Search for the cell housing the specified text and yield its (X, Y) center coordinate. 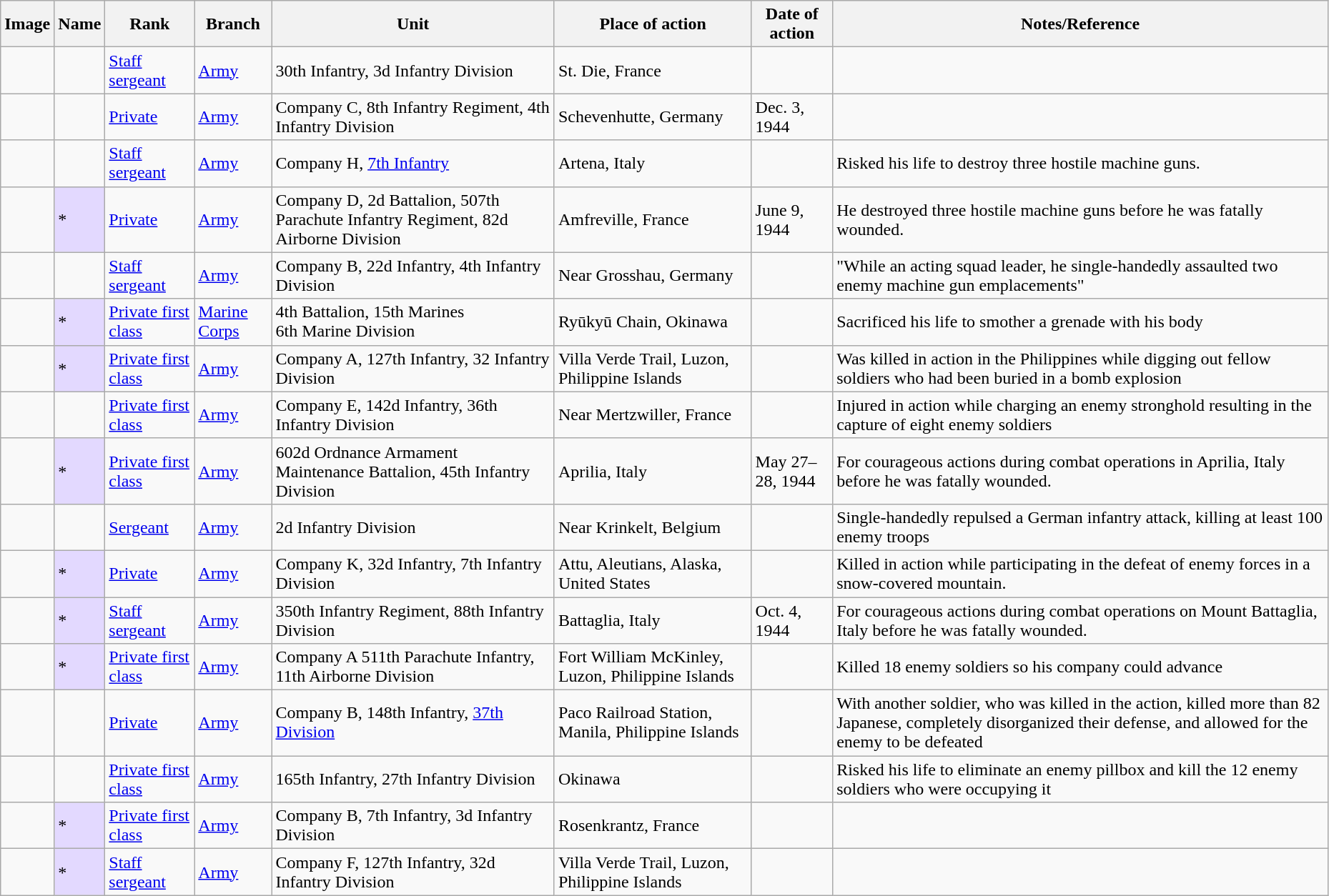
Rank (150, 24)
Schevenhutte, Germany (653, 117)
Near Krinkelt, Belgium (653, 527)
Company E, 142d Infantry, 36th Infantry Division (413, 414)
Company K, 32d Infantry, 7th Infantry Division (413, 573)
Near Grosshau, Germany (653, 276)
Name (80, 24)
Sergeant (150, 527)
Date of action (792, 24)
Injured in action while charging an enemy stronghold resulting in the capture of eight enemy soldiers (1081, 414)
Amfreville, France (653, 219)
"While an acting squad leader, he single-handedly assaulted two enemy machine gun emplacements" (1081, 276)
Company A, 127th Infantry, 32 Infantry Division (413, 369)
Image (27, 24)
Was killed in action in the Philippines while digging out fellow soldiers who had been buried in a bomb explosion (1081, 369)
Risked his life to destroy three hostile machine guns. (1081, 163)
4th Battalion, 15th Marines6th Marine Division (413, 322)
Oct. 4, 1944 (792, 620)
Ryūkyū Chain, Okinawa (653, 322)
602d Ordnance Armament Maintenance Battalion, 45th Infantry Division (413, 471)
Dec. 3, 1944 (792, 117)
Paco Railroad Station, Manila, Philippine Islands (653, 723)
Single-handedly repulsed a German infantry attack, killing at least 100 enemy troops (1081, 527)
Fort William McKinley, Luzon, Philippine Islands (653, 667)
Company D, 2d Battalion, 507th Parachute Infantry Regiment, 82d Airborne Division (413, 219)
May 27–28, 1944 (792, 471)
Sacrificed his life to smother a grenade with his body (1081, 322)
Okinawa (653, 779)
June 9, 1944 (792, 219)
350th Infantry Regiment, 88th Infantry Division (413, 620)
St. Die, France (653, 70)
Company B, 148th Infantry, 37th Division (413, 723)
Rosenkrantz, France (653, 826)
Killed in action while participating in the defeat of enemy forces in a snow-covered mountain. (1081, 573)
Company H, 7th Infantry (413, 163)
30th Infantry, 3d Infantry Division (413, 70)
Attu, Aleutians, Alaska, United States (653, 573)
For courageous actions during combat operations on Mount Battaglia, Italy before he was fatally wounded. (1081, 620)
Killed 18 enemy soldiers so his company could advance (1081, 667)
Notes/Reference (1081, 24)
Near Mertzwiller, France (653, 414)
Aprilia, Italy (653, 471)
Company B, 7th Infantry, 3d Infantry Division (413, 826)
Company B, 22d Infantry, 4th Infantry Division (413, 276)
Company A 511th Parachute Infantry, 11th Airborne Division (413, 667)
Artena, Italy (653, 163)
Battaglia, Italy (653, 620)
Company C, 8th Infantry Regiment, 4th Infantry Division (413, 117)
165th Infantry, 27th Infantry Division (413, 779)
Unit (413, 24)
Place of action (653, 24)
2d Infantry Division (413, 527)
He destroyed three hostile machine guns before he was fatally wounded. (1081, 219)
Branch (233, 24)
Marine Corps (233, 322)
Company F, 127th Infantry, 32d Infantry Division (413, 872)
For courageous actions during combat operations in Aprilia, Italy before he was fatally wounded. (1081, 471)
Risked his life to eliminate an enemy pillbox and kill the 12 enemy soldiers who were occupying it (1081, 779)
